Detect which cell encompasses the target text, then output its (x, y) center coordinate. 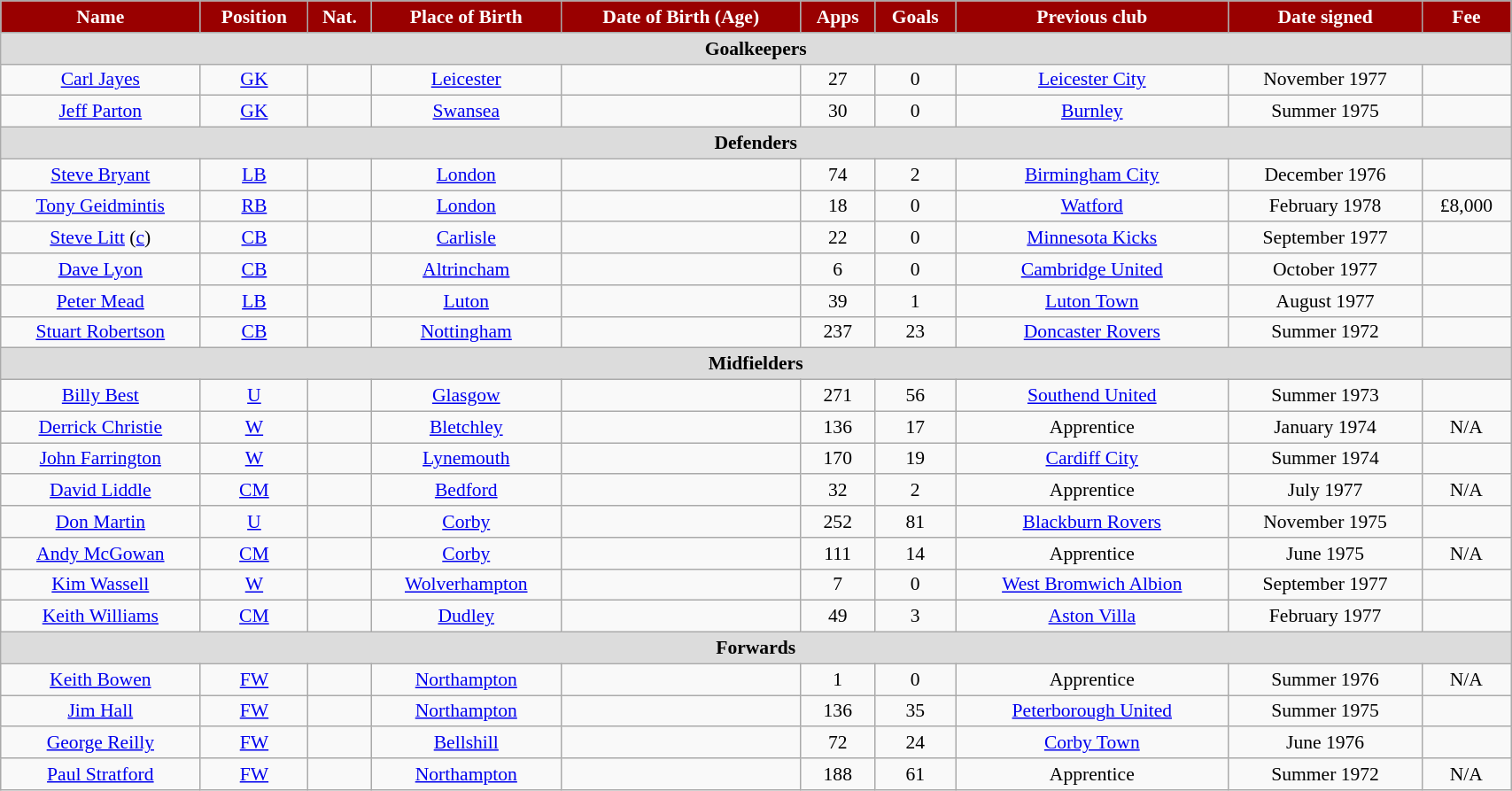
Goals (916, 17)
July 1977 (1325, 491)
£8,000 (1466, 206)
Midfielders (756, 364)
Aston Villa (1092, 617)
David Liddle (101, 491)
19 (916, 459)
Cambridge United (1092, 269)
32 (838, 491)
Burnley (1092, 112)
Billy Best (101, 396)
Nat. (340, 17)
74 (838, 174)
Dave Lyon (101, 269)
Carl Jayes (101, 80)
George Reilly (101, 743)
Summer 1976 (1325, 679)
Luton (466, 301)
Paul Stratford (101, 774)
Altrincham (466, 269)
Forwards (756, 648)
61 (916, 774)
Bellshill (466, 743)
June 1975 (1325, 554)
7 (838, 585)
Date signed (1325, 17)
Leicester City (1092, 80)
West Bromwich Albion (1092, 585)
Previous club (1092, 17)
January 1974 (1325, 427)
Luton Town (1092, 301)
Kim Wassell (101, 585)
John Farrington (101, 459)
Summer 1973 (1325, 396)
252 (838, 522)
Carlisle (466, 238)
Watford (1092, 206)
24 (916, 743)
72 (838, 743)
237 (838, 332)
February 1978 (1325, 206)
Peter Mead (101, 301)
Position (254, 17)
49 (838, 617)
Peterborough United (1092, 711)
6 (838, 269)
August 1977 (1325, 301)
30 (838, 112)
Birmingham City (1092, 174)
Lynemouth (466, 459)
Andy McGowan (101, 554)
December 1976 (1325, 174)
Fee (1466, 17)
188 (838, 774)
170 (838, 459)
35 (916, 711)
October 1977 (1325, 269)
Steve Litt (c) (101, 238)
Minnesota Kicks (1092, 238)
Jeff Parton (101, 112)
Keith Bowen (101, 679)
39 (838, 301)
Don Martin (101, 522)
Cardiff City (1092, 459)
81 (916, 522)
Steve Bryant (101, 174)
22 (838, 238)
Stuart Robertson (101, 332)
Nottingham (466, 332)
Place of Birth (466, 17)
RB (254, 206)
Date of Birth (Age) (681, 17)
Tony Geidmintis (101, 206)
23 (916, 332)
14 (916, 554)
Keith Williams (101, 617)
Bletchley (466, 427)
Jim Hall (101, 711)
18 (838, 206)
Dudley (466, 617)
Bedford (466, 491)
November 1977 (1325, 80)
June 1976 (1325, 743)
Glasgow (466, 396)
Summer 1974 (1325, 459)
111 (838, 554)
Goalkeepers (756, 49)
3 (916, 617)
Wolverhampton (466, 585)
Defenders (756, 143)
56 (916, 396)
Name (101, 17)
November 1975 (1325, 522)
Southend United (1092, 396)
Apps (838, 17)
February 1977 (1325, 617)
Swansea (466, 112)
Corby Town (1092, 743)
271 (838, 396)
17 (916, 427)
27 (838, 80)
Leicester (466, 80)
Derrick Christie (101, 427)
Doncaster Rovers (1092, 332)
Blackburn Rovers (1092, 522)
